For the text-containing cell, return its midpoint in [X, Y] coordinate format. 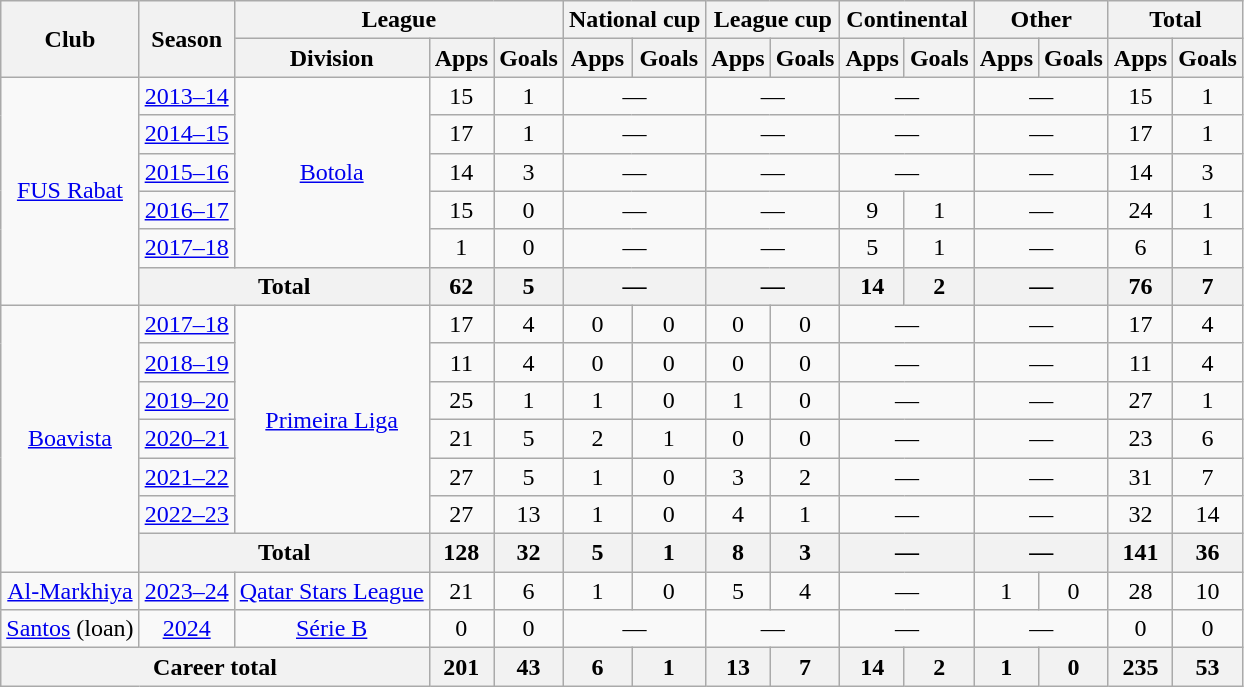
2022–23 [186, 515]
25 [461, 400]
128 [461, 553]
23 [1140, 438]
28 [1140, 591]
43 [529, 667]
2020–21 [186, 438]
10 [1208, 591]
2019–20 [186, 400]
Botola [332, 172]
National cup [634, 20]
2014–15 [186, 134]
2018–19 [186, 362]
FUS Rabat [70, 191]
Career total [215, 667]
Boavista [70, 438]
201 [461, 667]
2013–14 [186, 96]
League [398, 20]
Other [1041, 20]
53 [1208, 667]
76 [1140, 286]
2021–22 [186, 477]
9 [872, 210]
141 [1140, 553]
Division [332, 58]
Al-Markhiya [70, 591]
Qatar Stars League [332, 591]
2023–24 [186, 591]
Season [186, 39]
31 [1140, 477]
Primeira Liga [332, 419]
36 [1208, 553]
Club [70, 39]
2016–17 [186, 210]
Série B [332, 629]
2015–16 [186, 172]
62 [461, 286]
8 [738, 553]
League cup [773, 20]
2024 [186, 629]
235 [1140, 667]
24 [1140, 210]
Santos (loan) [70, 629]
Continental [907, 20]
